Provide the [X, Y] coordinate of the cell's center where the given text is located.  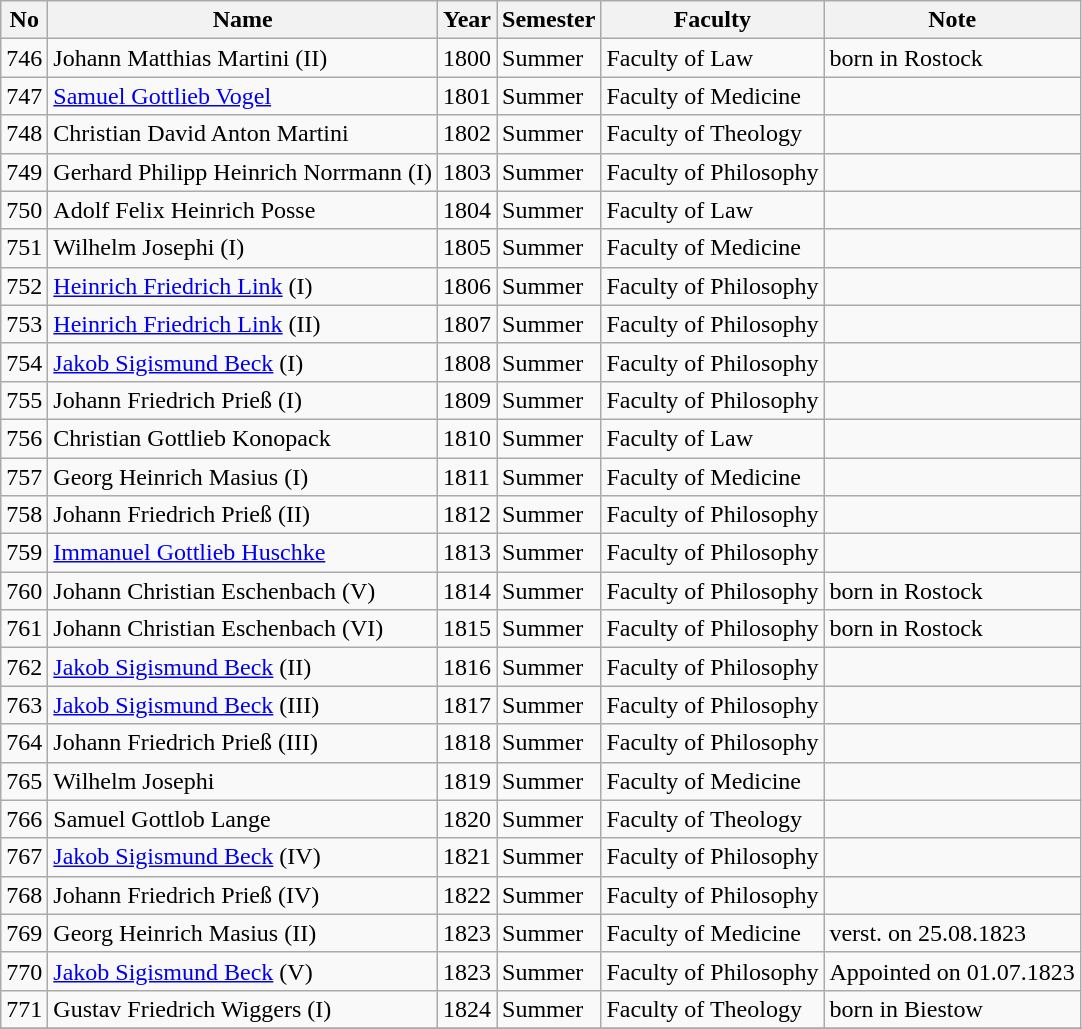
Jakob Sigismund Beck (III) [243, 705]
Name [243, 20]
Faculty [712, 20]
764 [24, 743]
757 [24, 477]
1807 [466, 324]
1802 [466, 134]
1801 [466, 96]
754 [24, 362]
1803 [466, 172]
1806 [466, 286]
Wilhelm Josephi (I) [243, 248]
Samuel Gottlieb Vogel [243, 96]
747 [24, 96]
Georg Heinrich Masius (I) [243, 477]
Year [466, 20]
Johann Friedrich Prieß (IV) [243, 895]
Johann Christian Eschenbach (VI) [243, 629]
768 [24, 895]
760 [24, 591]
Appointed on 01.07.1823 [952, 971]
758 [24, 515]
No [24, 20]
1820 [466, 819]
verst. on 25.08.1823 [952, 933]
769 [24, 933]
761 [24, 629]
Johann Friedrich Prieß (III) [243, 743]
Wilhelm Josephi [243, 781]
Semester [548, 20]
763 [24, 705]
Johann Friedrich Prieß (II) [243, 515]
Immanuel Gottlieb Huschke [243, 553]
1814 [466, 591]
Heinrich Friedrich Link (II) [243, 324]
748 [24, 134]
Johann Matthias Martini (II) [243, 58]
1812 [466, 515]
Jakob Sigismund Beck (I) [243, 362]
Samuel Gottlob Lange [243, 819]
751 [24, 248]
766 [24, 819]
Christian David Anton Martini [243, 134]
Adolf Felix Heinrich Posse [243, 210]
765 [24, 781]
755 [24, 400]
1800 [466, 58]
born in Biestow [952, 1009]
Jakob Sigismund Beck (V) [243, 971]
753 [24, 324]
1822 [466, 895]
Gustav Friedrich Wiggers (I) [243, 1009]
762 [24, 667]
Note [952, 20]
1821 [466, 857]
Jakob Sigismund Beck (II) [243, 667]
Jakob Sigismund Beck (IV) [243, 857]
771 [24, 1009]
1811 [466, 477]
1818 [466, 743]
1808 [466, 362]
1810 [466, 438]
1817 [466, 705]
759 [24, 553]
1804 [466, 210]
1815 [466, 629]
767 [24, 857]
Johann Christian Eschenbach (V) [243, 591]
Gerhard Philipp Heinrich Norrmann (I) [243, 172]
1819 [466, 781]
1809 [466, 400]
770 [24, 971]
752 [24, 286]
Georg Heinrich Masius (II) [243, 933]
1824 [466, 1009]
756 [24, 438]
Christian Gottlieb Konopack [243, 438]
1816 [466, 667]
Heinrich Friedrich Link (I) [243, 286]
Johann Friedrich Prieß (I) [243, 400]
1805 [466, 248]
746 [24, 58]
1813 [466, 553]
749 [24, 172]
750 [24, 210]
